Identify which cell holds the provided text, then report its [x, y] central coordinate. 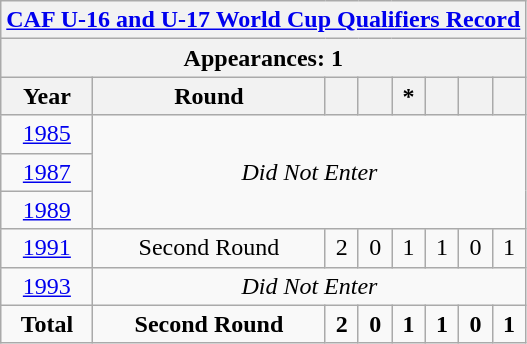
1985 [47, 134]
1993 [47, 286]
Appearances: 1 [264, 58]
Total [47, 324]
1987 [47, 172]
1991 [47, 248]
Round [209, 96]
1989 [47, 210]
CAF U-16 and U-17 World Cup Qualifiers Record [264, 20]
* [408, 96]
Year [47, 96]
